Capture the cell that displays the provided text and extract its (x, y) central coordinate. 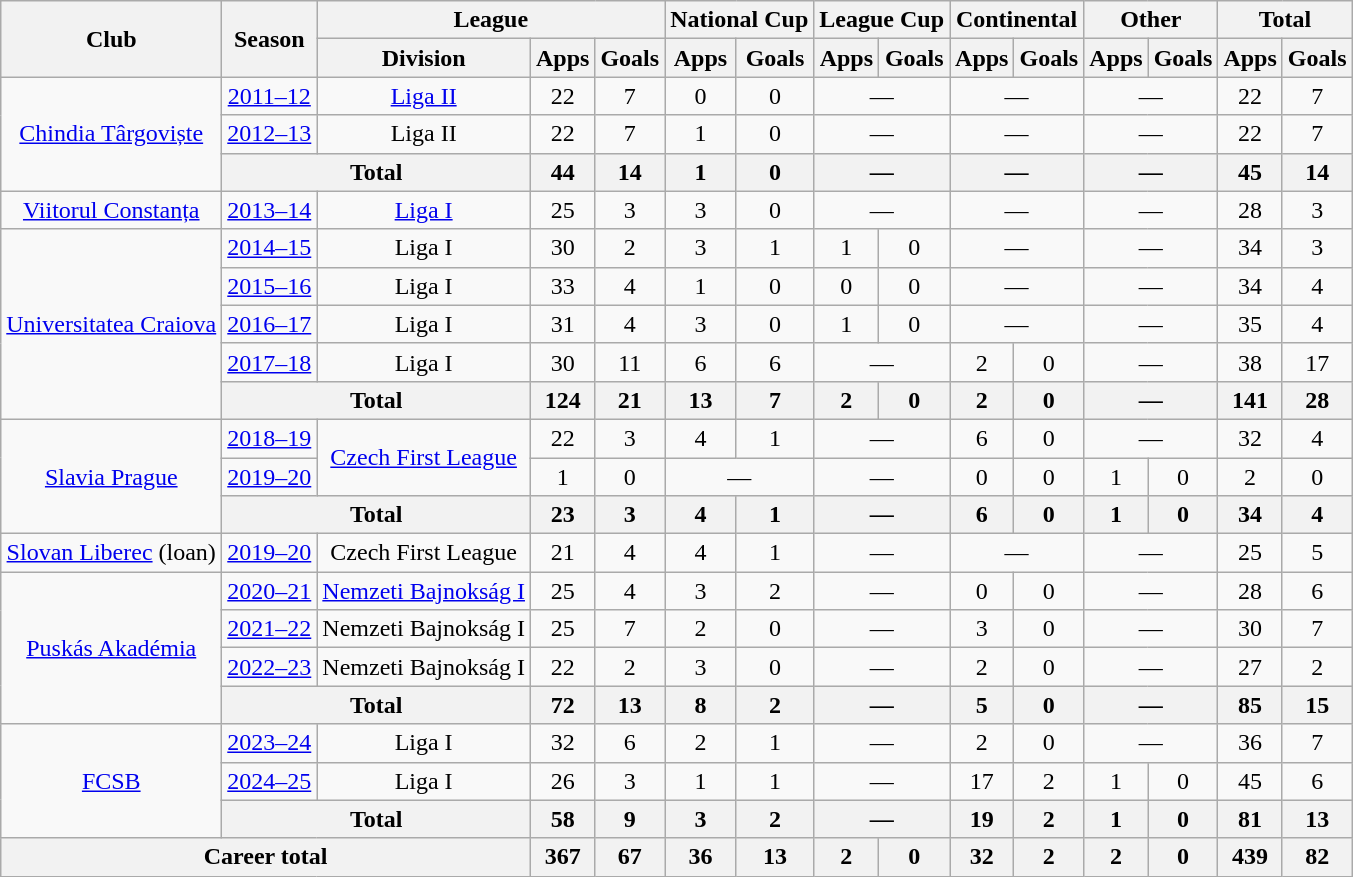
2022–23 (270, 667)
72 (562, 705)
124 (562, 400)
31 (562, 324)
26 (562, 781)
2015–16 (270, 286)
367 (562, 857)
11 (630, 362)
League Cup (882, 20)
Division (424, 58)
Club (112, 39)
Viitorul Constanța (112, 210)
2013–14 (270, 210)
58 (562, 819)
67 (630, 857)
82 (1317, 857)
Continental (1017, 20)
Career total (266, 857)
81 (1250, 819)
33 (562, 286)
19 (982, 819)
141 (1250, 400)
Slavia Prague (112, 476)
2012–13 (270, 134)
Other (1151, 20)
Universitatea Craiova (112, 324)
Chindia Târgoviște (112, 134)
League (491, 20)
2021–22 (270, 629)
Slovan Liberec (loan) (112, 553)
44 (562, 172)
9 (630, 819)
23 (562, 515)
National Cup (740, 20)
38 (1250, 362)
2017–18 (270, 362)
27 (1250, 667)
35 (1250, 324)
2023–24 (270, 743)
Season (270, 39)
2024–25 (270, 781)
FCSB (112, 781)
2016–17 (270, 324)
85 (1250, 705)
2020–21 (270, 591)
8 (701, 705)
439 (1250, 857)
2011–12 (270, 96)
2014–15 (270, 248)
2018–19 (270, 438)
Puskás Akadémia (112, 648)
15 (1317, 705)
